Pinpoint the cell where the given text exists, returning its (x, y) midpoint coordinate. 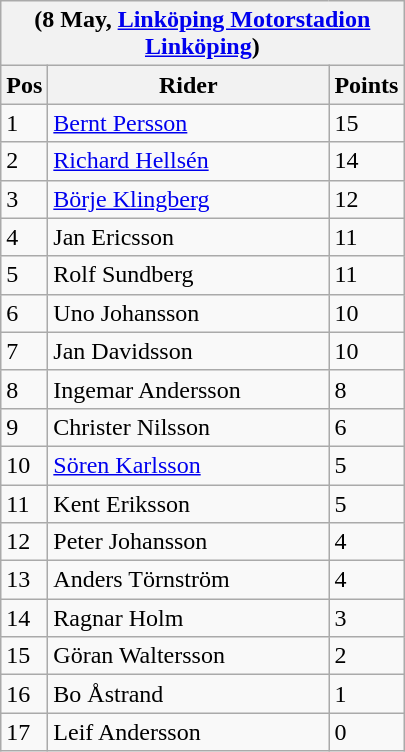
Rider (188, 85)
Bo Åstrand (188, 694)
Jan Davidsson (188, 351)
9 (24, 427)
13 (24, 580)
Rolf Sundberg (188, 275)
Börje Klingberg (188, 199)
Sören Karlsson (188, 465)
Kent Eriksson (188, 503)
Ragnar Holm (188, 618)
(8 May, Linköping MotorstadionLinköping) (202, 34)
Christer Nilsson (188, 427)
Pos (24, 85)
17 (24, 732)
Bernt Persson (188, 123)
Points (366, 85)
Leif Andersson (188, 732)
Jan Ericsson (188, 237)
16 (24, 694)
Göran Waltersson (188, 656)
Uno Johansson (188, 313)
Ingemar Andersson (188, 389)
0 (366, 732)
Peter Johansson (188, 542)
Anders Törnström (188, 580)
Richard Hellsén (188, 161)
7 (24, 351)
